Extract the [x, y] coordinate from the center of the cell holding the provided text.  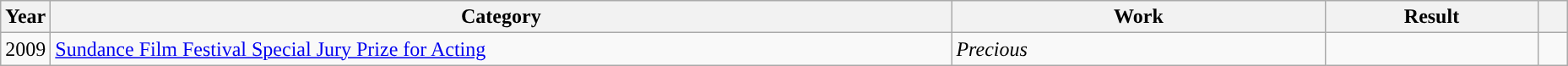
Sundance Film Festival Special Jury Prize for Acting [502, 49]
Category [502, 17]
Precious [1138, 49]
2009 [25, 49]
Work [1138, 17]
Year [25, 17]
Result [1432, 17]
